Scan for the cell matching the given text and deliver its (X, Y) coordinate at center. 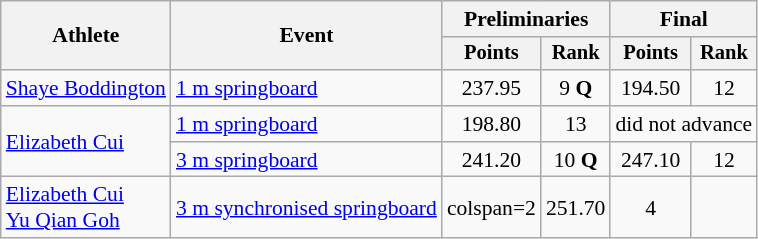
4 (650, 208)
Athlete (86, 36)
198.80 (492, 124)
Event (306, 36)
247.10 (650, 160)
194.50 (650, 88)
10 Q (576, 160)
Shaye Boddington (86, 88)
Preliminaries (526, 19)
3 m synchronised springboard (306, 208)
Elizabeth Cui (86, 142)
3 m springboard (306, 160)
251.70 (576, 208)
237.95 (492, 88)
Final (684, 19)
13 (576, 124)
9 Q (576, 88)
colspan=2 (492, 208)
241.20 (492, 160)
Elizabeth CuiYu Qian Goh (86, 208)
did not advance (684, 124)
